Extract the (X, Y) coordinate from the center of the cell holding the provided text.  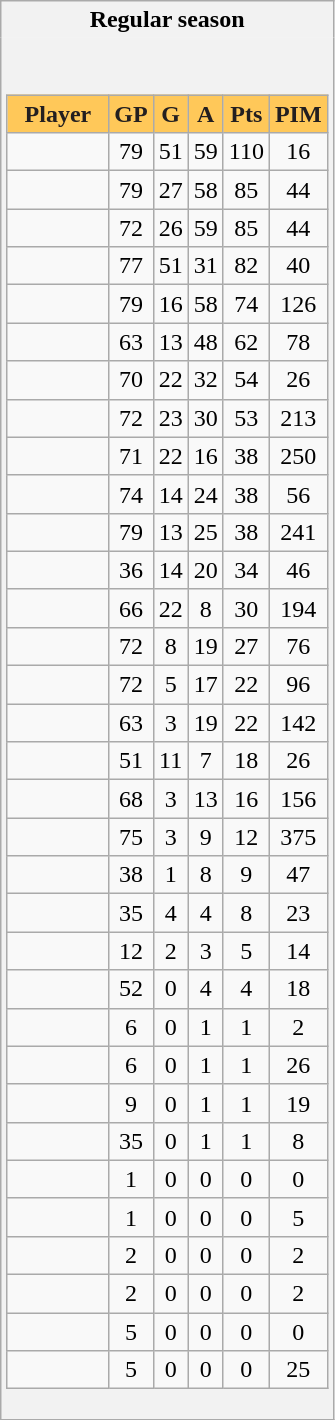
54 (246, 380)
46 (298, 570)
76 (298, 646)
241 (298, 532)
68 (131, 799)
75 (131, 837)
56 (298, 494)
70 (131, 380)
156 (298, 799)
Regular season (168, 20)
82 (246, 266)
77 (131, 266)
31 (206, 266)
48 (206, 342)
62 (246, 342)
110 (246, 152)
20 (206, 570)
375 (298, 837)
52 (131, 989)
126 (298, 304)
G (170, 114)
11 (170, 761)
96 (298, 685)
78 (298, 342)
17 (206, 685)
Pts (246, 114)
36 (131, 570)
250 (298, 456)
A (206, 114)
24 (206, 494)
213 (298, 418)
7 (206, 761)
66 (131, 608)
GP (131, 114)
194 (298, 608)
34 (246, 570)
71 (131, 456)
Player (58, 114)
47 (298, 875)
142 (298, 723)
53 (246, 418)
32 (206, 380)
PIM (298, 114)
40 (298, 266)
